Return [x, y] of the center of cell containing provided text 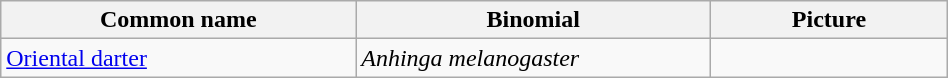
Picture [830, 20]
Common name [178, 20]
Binomial [534, 20]
Anhinga melanogaster [534, 58]
Oriental darter [178, 58]
